Extract the [x, y] coordinate from the center of the cell holding the provided text.  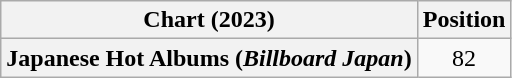
Japanese Hot Albums (Billboard Japan) [209, 58]
82 [464, 58]
Position [464, 20]
Chart (2023) [209, 20]
